Identify which cell holds the provided text, then report its (x, y) central coordinate. 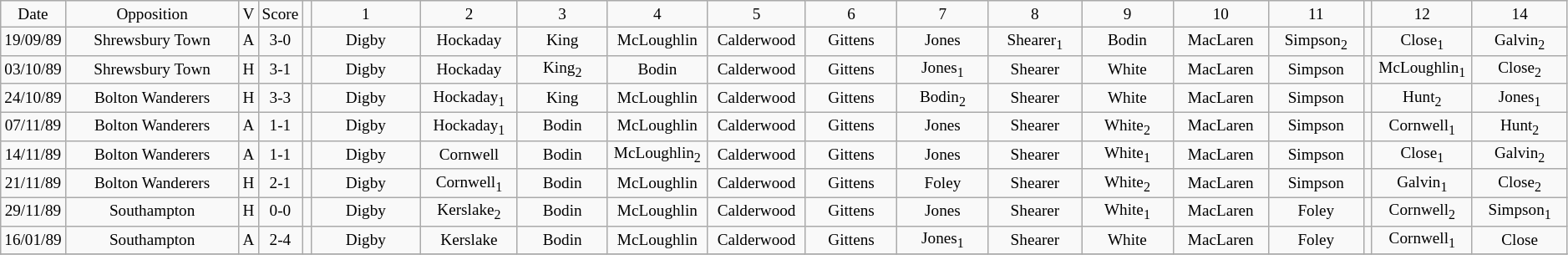
03/10/89 (33, 69)
3-0 (281, 41)
8 (1035, 14)
Close (1520, 240)
Kerslake (469, 240)
16/01/89 (33, 240)
Simpson2 (1316, 41)
19/09/89 (33, 41)
21/11/89 (33, 183)
24/10/89 (33, 98)
6 (850, 14)
7 (942, 14)
Simpson1 (1520, 212)
10 (1220, 14)
Score (281, 14)
14/11/89 (33, 155)
Galvin1 (1422, 183)
V (249, 14)
Cornwell2 (1422, 212)
5 (757, 14)
2 (469, 14)
29/11/89 (33, 212)
2-1 (281, 183)
3 (562, 14)
12 (1422, 14)
Kerslake2 (469, 212)
07/11/89 (33, 126)
9 (1128, 14)
Opposition (152, 14)
Cornwell (469, 155)
4 (657, 14)
0-0 (281, 212)
Shearer1 (1035, 41)
3-1 (281, 69)
1 (366, 14)
14 (1520, 14)
McLoughlin1 (1422, 69)
3-3 (281, 98)
Bodin2 (942, 98)
11 (1316, 14)
McLoughlin2 (657, 155)
2-4 (281, 240)
Date (33, 14)
King2 (562, 69)
